Identify which cell holds the provided text, then report its [X, Y] central coordinate. 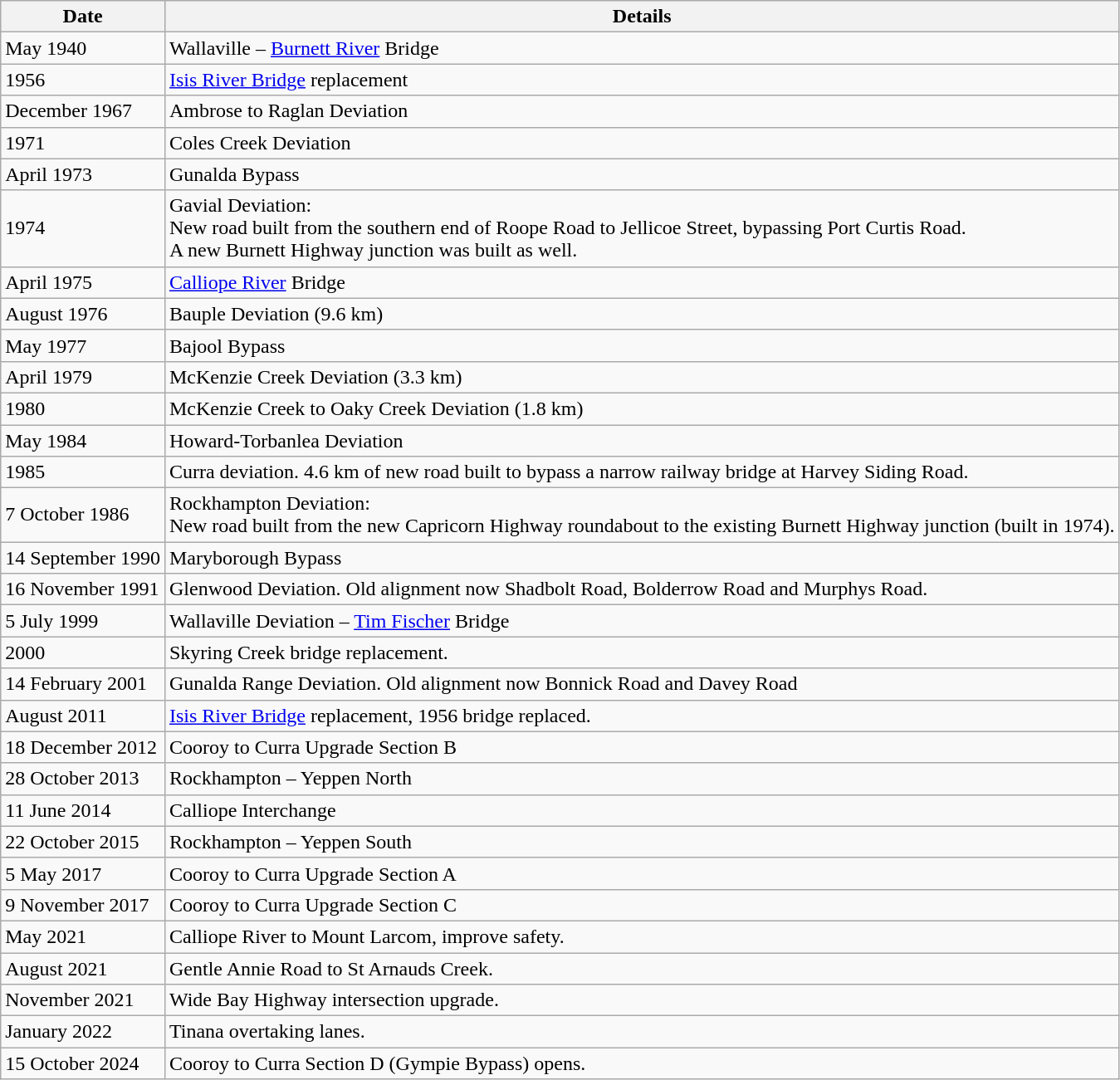
1974 [83, 228]
Bajool Bypass [642, 345]
Howard-Torbanlea Deviation [642, 441]
McKenzie Creek Deviation (3.3 km) [642, 377]
Glenwood Deviation. Old alignment now Shadbolt Road, Bolderrow Road and Murphys Road. [642, 589]
Curra deviation. 4.6 km of new road built to bypass a narrow railway bridge at Harvey Siding Road. [642, 472]
November 2021 [83, 1000]
April 1975 [83, 282]
McKenzie Creek to Oaky Creek Deviation (1.8 km) [642, 408]
5 May 2017 [83, 873]
January 2022 [83, 1032]
May 1984 [83, 441]
August 1976 [83, 314]
7 October 1986 [83, 515]
Coles Creek Deviation [642, 143]
14 February 2001 [83, 684]
Calliope Interchange [642, 810]
Cooroy to Curra Upgrade Section A [642, 873]
1971 [83, 143]
Isis River Bridge replacement, 1956 bridge replaced. [642, 716]
18 December 2012 [83, 747]
Maryborough Bypass [642, 558]
22 October 2015 [83, 842]
Wallaville Deviation – Tim Fischer Bridge [642, 621]
11 June 2014 [83, 810]
Wide Bay Highway intersection upgrade. [642, 1000]
1980 [83, 408]
28 October 2013 [83, 779]
April 1973 [83, 174]
April 1979 [83, 377]
Cooroy to Curra Upgrade Section B [642, 747]
5 July 1999 [83, 621]
Ambrose to Raglan Deviation [642, 111]
Skyring Creek bridge replacement. [642, 652]
Bauple Deviation (9.6 km) [642, 314]
Details [642, 17]
2000 [83, 652]
Wallaville – Burnett River Bridge [642, 48]
May 2021 [83, 936]
Gunalda Bypass [642, 174]
May 1977 [83, 345]
December 1967 [83, 111]
Gunalda Range Deviation. Old alignment now Bonnick Road and Davey Road [642, 684]
1985 [83, 472]
Calliope River Bridge [642, 282]
August 2021 [83, 969]
Rockhampton – Yeppen South [642, 842]
Gentle Annie Road to St Arnauds Creek. [642, 969]
Rockhampton Deviation:New road built from the new Capricorn Highway roundabout to the existing Burnett Highway junction (built in 1974). [642, 515]
Date [83, 17]
Cooroy to Curra Upgrade Section C [642, 905]
9 November 2017 [83, 905]
Isis River Bridge replacement [642, 80]
15 October 2024 [83, 1063]
May 1940 [83, 48]
16 November 1991 [83, 589]
Calliope River to Mount Larcom, improve safety. [642, 936]
Tinana overtaking lanes. [642, 1032]
August 2011 [83, 716]
1956 [83, 80]
Cooroy to Curra Section D (Gympie Bypass) opens. [642, 1063]
Rockhampton – Yeppen North [642, 779]
14 September 1990 [83, 558]
